Scan for the cell matching the given text and deliver its (x, y) coordinate at center. 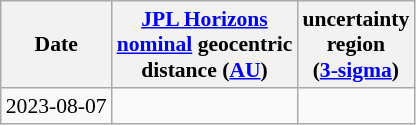
Date (56, 44)
JPL Horizonsnominal geocentricdistance (AU) (205, 44)
2023-08-07 (56, 106)
uncertaintyregion(3-sigma) (356, 44)
